Return the [X, Y] coordinate for the center point of the cell that contains the specified text.  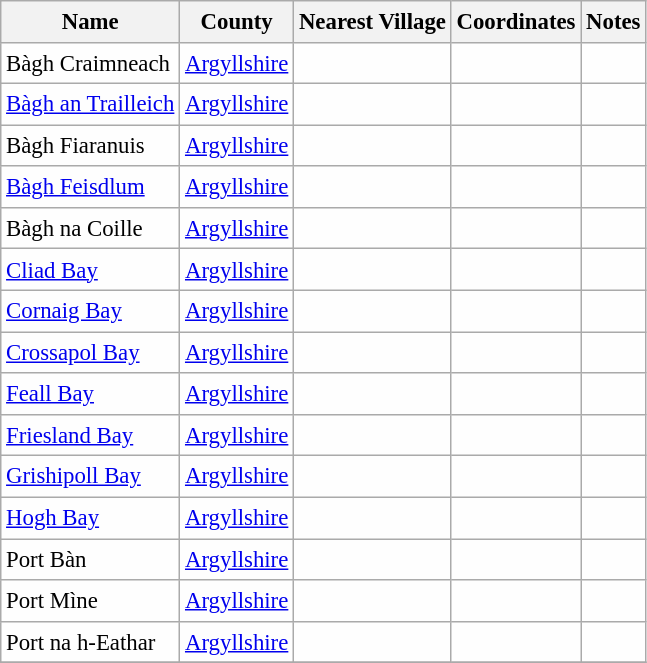
Crossapol Bay [90, 352]
Name [90, 22]
Nearest Village [373, 22]
Cornaig Bay [90, 312]
Bàgh Craimneach [90, 62]
Friesland Bay [90, 436]
Bàgh na Coille [90, 228]
Port Mìne [90, 600]
Notes [614, 22]
Bàgh Fiaranuis [90, 146]
Coordinates [516, 22]
County [237, 22]
Port na h-Eathar [90, 642]
Bàgh an Trailleich [90, 104]
Hogh Bay [90, 518]
Cliad Bay [90, 270]
Bàgh Feisdlum [90, 186]
Port Bàn [90, 560]
Grishipoll Bay [90, 476]
Feall Bay [90, 394]
